Identify which cell holds the provided text, then report its [x, y] central coordinate. 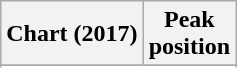
Chart (2017) [72, 34]
Peakposition [189, 34]
